Locate the cell with the specified text and output its [X, Y] center coordinate. 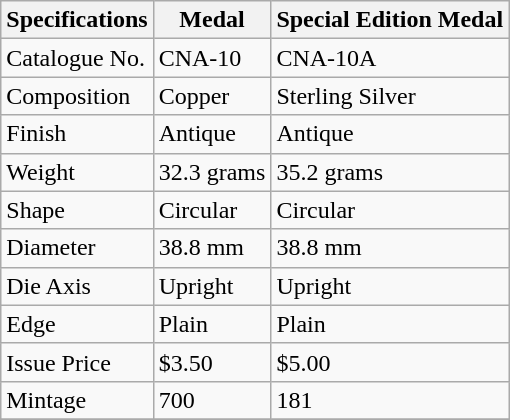
Special Edition Medal [390, 20]
$5.00 [390, 362]
Sterling Silver [390, 96]
CNA-10 [212, 58]
Edge [77, 324]
Specifications [77, 20]
Catalogue No. [77, 58]
Die Axis [77, 286]
CNA-10A [390, 58]
Mintage [77, 400]
Weight [77, 172]
Issue Price [77, 362]
700 [212, 400]
$3.50 [212, 362]
32.3 grams [212, 172]
Finish [77, 134]
Composition [77, 96]
Medal [212, 20]
35.2 grams [390, 172]
Shape [77, 210]
Diameter [77, 248]
Copper [212, 96]
181 [390, 400]
